Locate the cell with the specified text and output its (x, y) center coordinate. 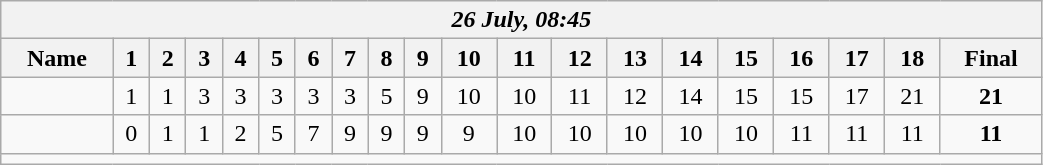
6 (313, 58)
Name (57, 58)
26 July, 08:45 (522, 20)
Final (991, 58)
13 (634, 58)
0 (131, 134)
16 (802, 58)
4 (240, 58)
8 (386, 58)
18 (912, 58)
